From the cell containing the given text, extract its center point as [x, y] coordinate. 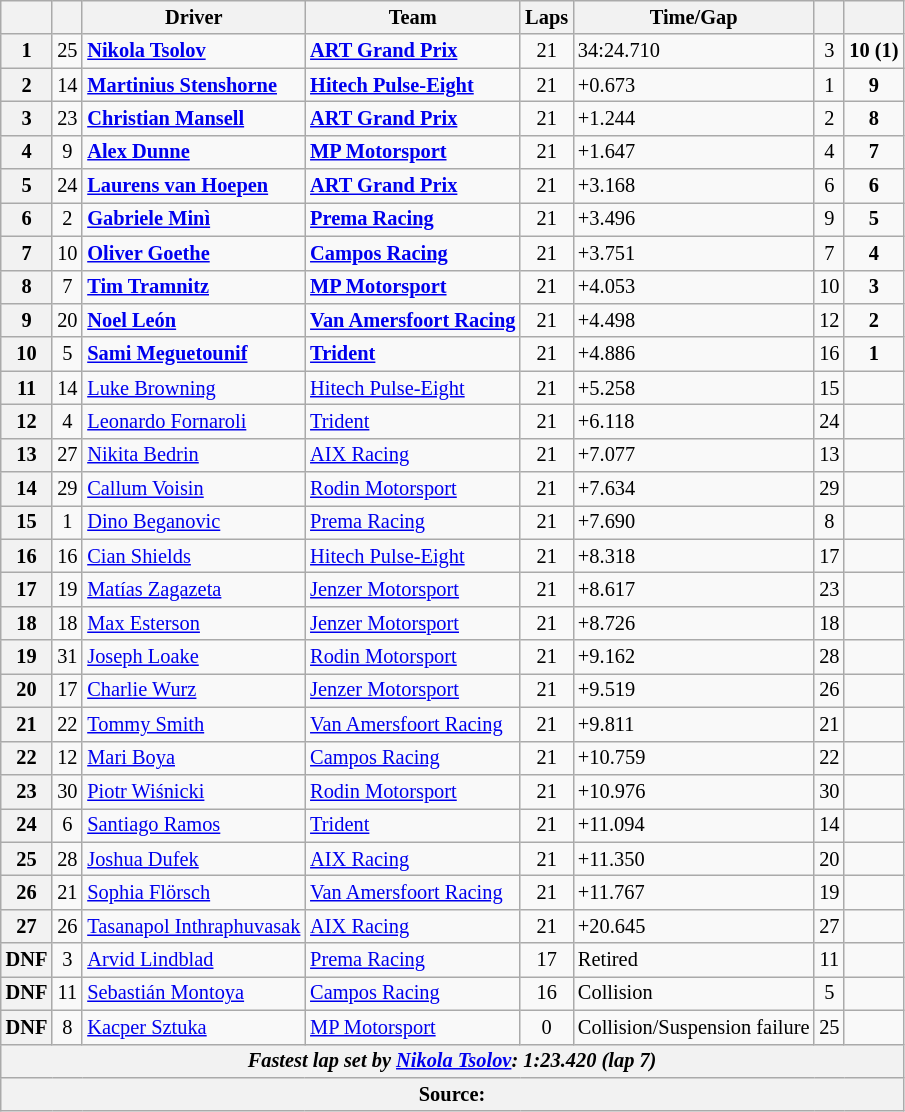
0 [546, 1027]
Joshua Dufek [194, 859]
Sophia Flörsch [194, 892]
+8.617 [694, 589]
+6.118 [694, 421]
34:24.710 [694, 51]
+3.751 [694, 253]
Max Esterson [194, 623]
31 [67, 657]
Sami Meguetounif [194, 354]
Tasanapol Inthraphuvasak [194, 926]
Oliver Goethe [194, 253]
Cian Shields [194, 556]
Team [412, 17]
+9.162 [694, 657]
Christian Mansell [194, 118]
Joseph Loake [194, 657]
+9.811 [694, 724]
Noel León [194, 320]
Laurens van Hoepen [194, 186]
+1.244 [694, 118]
Matías Zagazeta [194, 589]
Retired [694, 960]
Martinius Stenshorne [194, 85]
Nikita Bedrin [194, 455]
Gabriele Minì [194, 219]
Driver [194, 17]
Dino Beganovic [194, 522]
+11.094 [694, 825]
Arvid Lindblad [194, 960]
+4.053 [694, 287]
Charlie Wurz [194, 690]
+4.498 [694, 320]
Laps [546, 17]
Collision/Suspension failure [694, 1027]
+8.318 [694, 556]
+0.673 [694, 85]
+20.645 [694, 926]
+7.634 [694, 489]
Santiago Ramos [194, 825]
Kacper Sztuka [194, 1027]
+3.496 [694, 219]
Sebastián Montoya [194, 993]
+11.767 [694, 892]
+9.519 [694, 690]
10 (1) [874, 51]
+10.759 [694, 758]
+8.726 [694, 623]
Leonardo Fornaroli [194, 421]
Fastest lap set by Nikola Tsolov: 1:23.420 (lap 7) [452, 1061]
Callum Voisin [194, 489]
Mari Boya [194, 758]
+10.976 [694, 791]
Nikola Tsolov [194, 51]
Alex Dunne [194, 152]
+4.886 [694, 354]
Tim Tramnitz [194, 287]
+11.350 [694, 859]
Piotr Wiśnicki [194, 791]
Source: [452, 1094]
Time/Gap [694, 17]
+1.647 [694, 152]
Tommy Smith [194, 724]
+7.690 [694, 522]
+3.168 [694, 186]
+7.077 [694, 455]
Collision [694, 993]
+5.258 [694, 388]
Luke Browning [194, 388]
